Extract the [x, y] coordinate from the center of the cell holding the provided text.  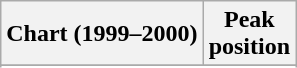
Chart (1999–2000) [102, 34]
Peakposition [249, 34]
